Return [X, Y] of the center of cell containing provided text 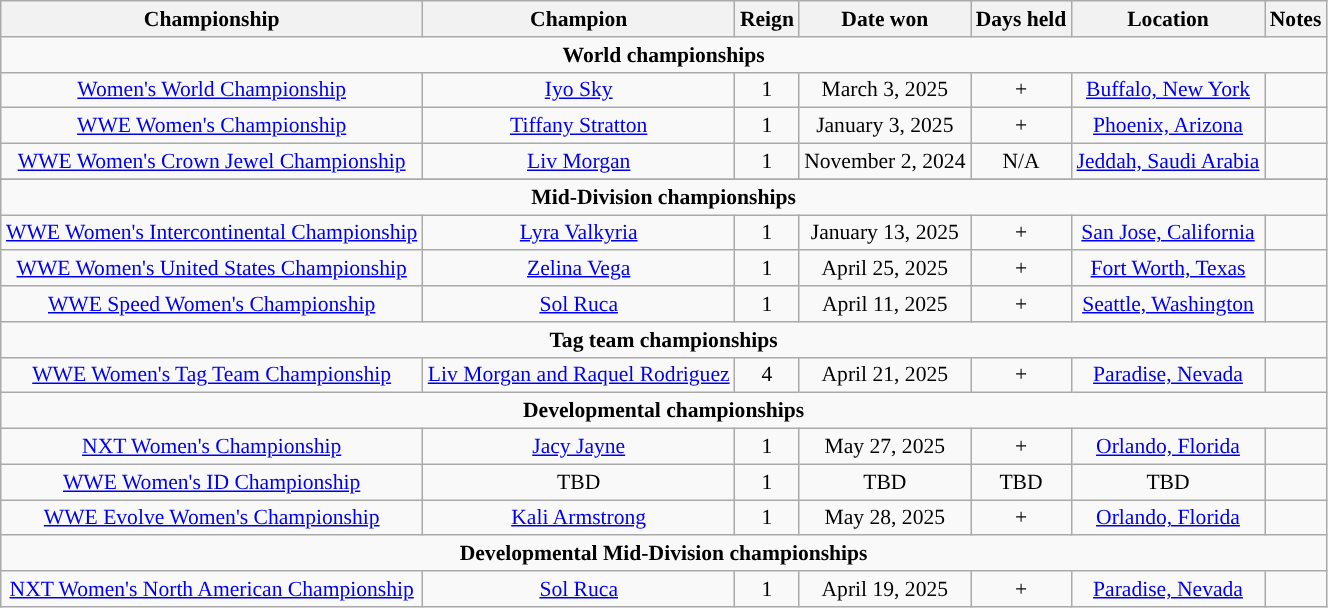
Jacy Jayne [579, 447]
January 3, 2025 [885, 126]
WWE Women's Crown Jewel Championship [212, 162]
WWE Women's Intercontinental Championship [212, 233]
Tiffany Stratton [579, 126]
Tag team championships [664, 340]
Liv Morgan [579, 162]
Developmental Mid-Division championships [664, 554]
Date won [885, 19]
World championships [664, 55]
4 [767, 375]
Liv Morgan and Raquel Rodriguez [579, 375]
Days held [1022, 19]
Championship [212, 19]
April 19, 2025 [885, 589]
Zelina Vega [579, 269]
WWE Evolve Women's Championship [212, 518]
Mid-Division championships [664, 197]
NXT Women's North American Championship [212, 589]
Location [1168, 19]
May 27, 2025 [885, 447]
November 2, 2024 [885, 162]
April 25, 2025 [885, 269]
NXT Women's Championship [212, 447]
Notes [1296, 19]
WWE Women's Championship [212, 126]
Fort Worth, Texas [1168, 269]
Lyra Valkyria [579, 233]
Kali Armstrong [579, 518]
Developmental championships [664, 411]
April 21, 2025 [885, 375]
January 13, 2025 [885, 233]
Women's World Championship [212, 90]
Buffalo, New York [1168, 90]
N/A [1022, 162]
March 3, 2025 [885, 90]
April 11, 2025 [885, 304]
Phoenix, Arizona [1168, 126]
WWE Women's Tag Team Championship [212, 375]
May 28, 2025 [885, 518]
Iyo Sky [579, 90]
WWE Speed Women's Championship [212, 304]
San Jose, California [1168, 233]
Jeddah, Saudi Arabia [1168, 162]
Reign [767, 19]
Seattle, Washington [1168, 304]
WWE Women's United States Championship [212, 269]
WWE Women's ID Championship [212, 482]
Champion [579, 19]
